Return the [x, y] coordinate for the center point of the cell that contains the specified text.  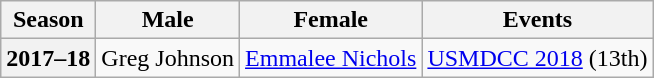
USMDCC 2018 (13th) [538, 58]
Female [331, 20]
Emmalee Nichols [331, 58]
Greg Johnson [168, 58]
Events [538, 20]
Season [48, 20]
Male [168, 20]
2017–18 [48, 58]
